Return [x, y] of the center of cell containing provided text 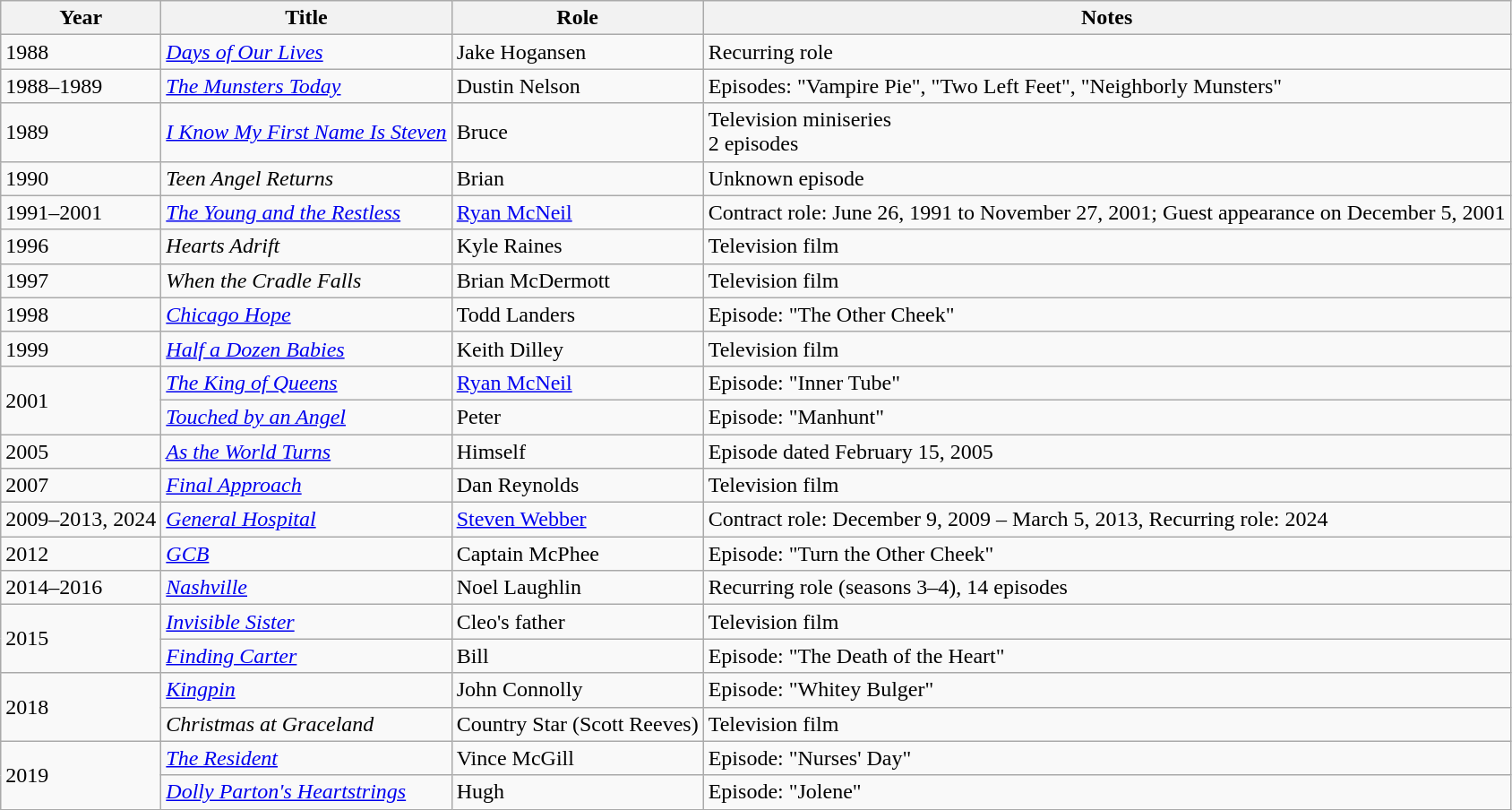
Episode: "The Other Cheek" [1107, 315]
Bruce [577, 133]
Half a Dozen Babies [306, 349]
1990 [81, 178]
Brian McDermott [577, 280]
Recurring role (seasons 3–4), 14 episodes [1107, 588]
Unknown episode [1107, 178]
When the Cradle Falls [306, 280]
Episode: "Whitey Bulger" [1107, 690]
As the World Turns [306, 451]
Vince McGill [577, 758]
The Munsters Today [306, 86]
John Connolly [577, 690]
Kyle Raines [577, 246]
Jake Hogansen [577, 52]
I Know My First Name Is Steven [306, 133]
Episode: "Manhunt" [1107, 417]
Notes [1107, 18]
GCB [306, 554]
Keith Dilley [577, 349]
Kingpin [306, 690]
Captain McPhee [577, 554]
1996 [81, 246]
Christmas at Graceland [306, 724]
2012 [81, 554]
Television miniseries2 episodes [1107, 133]
2015 [81, 639]
1989 [81, 133]
Bill [577, 656]
Recurring role [1107, 52]
Contract role: December 9, 2009 – March 5, 2013, Recurring role: 2024 [1107, 520]
Finding Carter [306, 656]
Peter [577, 417]
Himself [577, 451]
Steven Webber [577, 520]
Title [306, 18]
Episode: "The Death of the Heart" [1107, 656]
Brian [577, 178]
2014–2016 [81, 588]
Touched by an Angel [306, 417]
2019 [81, 775]
2005 [81, 451]
Dustin Nelson [577, 86]
2007 [81, 486]
Episode dated February 15, 2005 [1107, 451]
Role [577, 18]
Final Approach [306, 486]
Episode: "Turn the Other Cheek" [1107, 554]
Contract role: June 26, 1991 to November 27, 2001; Guest appearance on December 5, 2001 [1107, 212]
Chicago Hope [306, 315]
1988–1989 [81, 86]
2001 [81, 400]
The Resident [306, 758]
Teen Angel Returns [306, 178]
1991–2001 [81, 212]
1998 [81, 315]
Hugh [577, 792]
Year [81, 18]
Episode: "Inner Tube" [1107, 383]
Cleo's father [577, 622]
The King of Queens [306, 383]
Noel Laughlin [577, 588]
Episode: "Jolene" [1107, 792]
Episode: "Nurses' Day" [1107, 758]
Nashville [306, 588]
Hearts Adrift [306, 246]
2009–2013, 2024 [81, 520]
The Young and the Restless [306, 212]
Days of Our Lives [306, 52]
Todd Landers [577, 315]
General Hospital [306, 520]
1999 [81, 349]
Dolly Parton's Heartstrings [306, 792]
Dan Reynolds [577, 486]
1988 [81, 52]
2018 [81, 707]
Invisible Sister [306, 622]
1997 [81, 280]
Episodes: "Vampire Pie", "Two Left Feet", "Neighborly Munsters" [1107, 86]
Country Star (Scott Reeves) [577, 724]
